Pinpoint the cell where the given text exists, returning its [X, Y] midpoint coordinate. 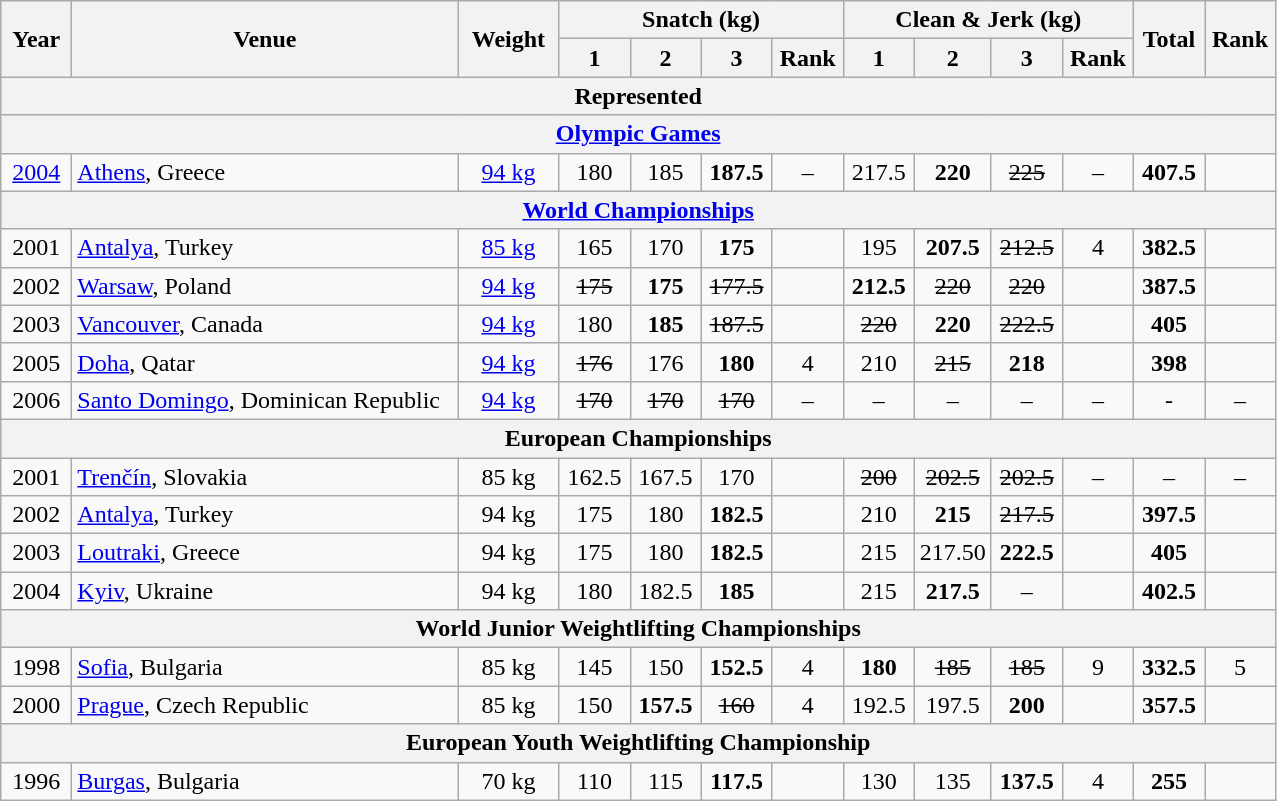
Kyiv, Ukraine [265, 591]
Sofia, Bulgaria [265, 667]
1996 [36, 781]
Trenčín, Slovakia [265, 477]
117.5 [736, 781]
Prague, Czech Republic [265, 705]
Venue [265, 39]
382.5 [1168, 248]
110 [594, 781]
2000 [36, 705]
9 [1098, 667]
Represented [638, 96]
130 [878, 781]
European Championships [638, 438]
398 [1168, 362]
152.5 [736, 667]
402.5 [1168, 591]
160 [736, 705]
2006 [36, 400]
165 [594, 248]
European Youth Weightlifting Championship [638, 743]
5 [1240, 667]
145 [594, 667]
Athens, Greece [265, 172]
135 [952, 781]
Vancouver, Canada [265, 324]
115 [666, 781]
Warsaw, Poland [265, 286]
397.5 [1168, 515]
2005 [36, 362]
World Championships [638, 210]
197.5 [952, 705]
157.5 [666, 705]
332.5 [1168, 667]
177.5 [736, 286]
- [1168, 400]
387.5 [1168, 286]
Burgas, Bulgaria [265, 781]
225 [1026, 172]
407.5 [1168, 172]
218 [1026, 362]
Clean & Jerk (kg) [988, 20]
Olympic Games [638, 134]
World Junior Weightlifting Championships [638, 629]
Weight [508, 39]
207.5 [952, 248]
195 [878, 248]
217.50 [952, 553]
192.5 [878, 705]
137.5 [1026, 781]
Snatch (kg) [701, 20]
Total [1168, 39]
357.5 [1168, 705]
70 kg [508, 781]
Year [36, 39]
255 [1168, 781]
1998 [36, 667]
Loutraki, Greece [265, 553]
Santo Domingo, Dominican Republic [265, 400]
Doha, Qatar [265, 362]
167.5 [666, 477]
162.5 [594, 477]
